Output the [X, Y] coordinate of the center of the cell containing the given text.  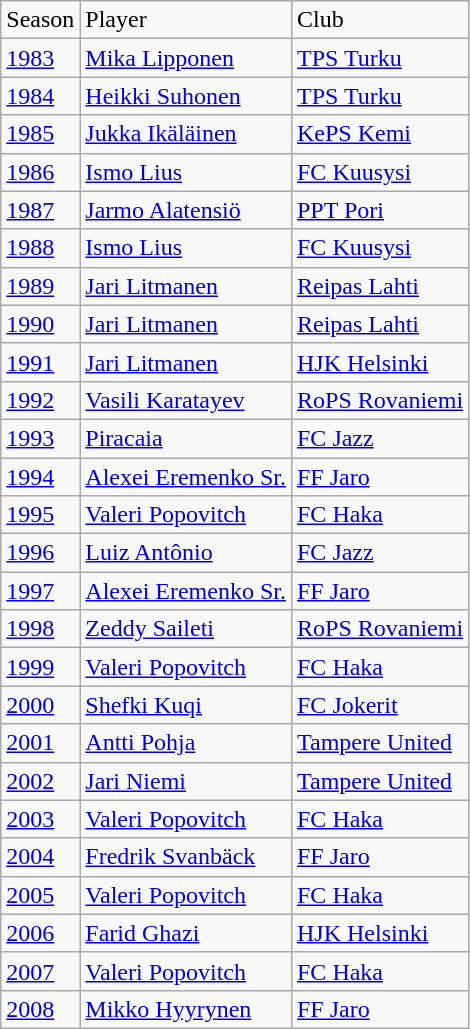
2001 [40, 743]
2004 [40, 857]
2002 [40, 781]
Luiz Antônio [186, 553]
Player [186, 20]
1983 [40, 58]
1987 [40, 210]
2000 [40, 705]
1993 [40, 438]
1992 [40, 400]
Jari Niemi [186, 781]
1991 [40, 362]
2006 [40, 933]
Vasili Karatayev [186, 400]
2007 [40, 971]
Season [40, 20]
Club [380, 20]
Zeddy Saileti [186, 629]
1990 [40, 324]
Antti Pohja [186, 743]
2003 [40, 819]
2005 [40, 895]
Shefki Kuqi [186, 705]
Fredrik Svanbäck [186, 857]
1998 [40, 629]
1996 [40, 553]
Piracaia [186, 438]
PPT Pori [380, 210]
1984 [40, 96]
FC Jokerit [380, 705]
1994 [40, 477]
1986 [40, 172]
Heikki Suhonen [186, 96]
Farid Ghazi [186, 933]
1988 [40, 248]
1999 [40, 667]
Jarmo Alatensiö [186, 210]
Mikko Hyyrynen [186, 1009]
1997 [40, 591]
1985 [40, 134]
1995 [40, 515]
Jukka Ikäläinen [186, 134]
1989 [40, 286]
2008 [40, 1009]
Mika Lipponen [186, 58]
KePS Kemi [380, 134]
